Provide the [X, Y] coordinate of the cell's center where the given text is located.  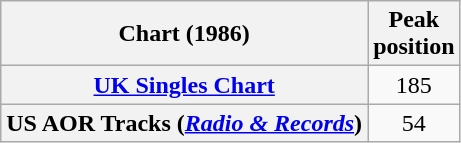
54 [414, 123]
Chart (1986) [184, 34]
Peakposition [414, 34]
US AOR Tracks (Radio & Records) [184, 123]
UK Singles Chart [184, 85]
185 [414, 85]
